Scan for the cell matching the given text and deliver its [x, y] coordinate at center. 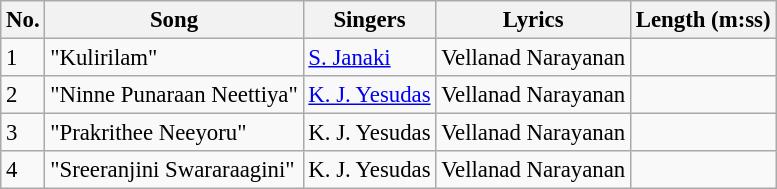
"Prakrithee Neeyoru" [174, 133]
"Sreeranjini Swararaagini" [174, 170]
"Kulirilam" [174, 58]
Lyrics [534, 20]
3 [23, 133]
S. Janaki [370, 58]
Song [174, 20]
4 [23, 170]
No. [23, 20]
1 [23, 58]
"Ninne Punaraan Neettiya" [174, 95]
Length (m:ss) [702, 20]
2 [23, 95]
Singers [370, 20]
